Search for the cell housing the specified text and yield its (x, y) center coordinate. 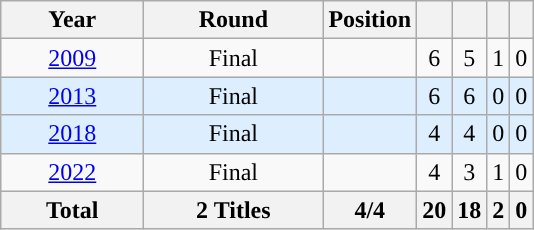
2022 (72, 172)
5 (470, 58)
20 (434, 210)
18 (470, 210)
2009 (72, 58)
Year (72, 20)
2013 (72, 96)
Total (72, 210)
4/4 (370, 210)
2018 (72, 134)
Round (234, 20)
2 (498, 210)
2 Titles (234, 210)
3 (470, 172)
Position (370, 20)
